Detect which cell encompasses the target text, then output its (x, y) center coordinate. 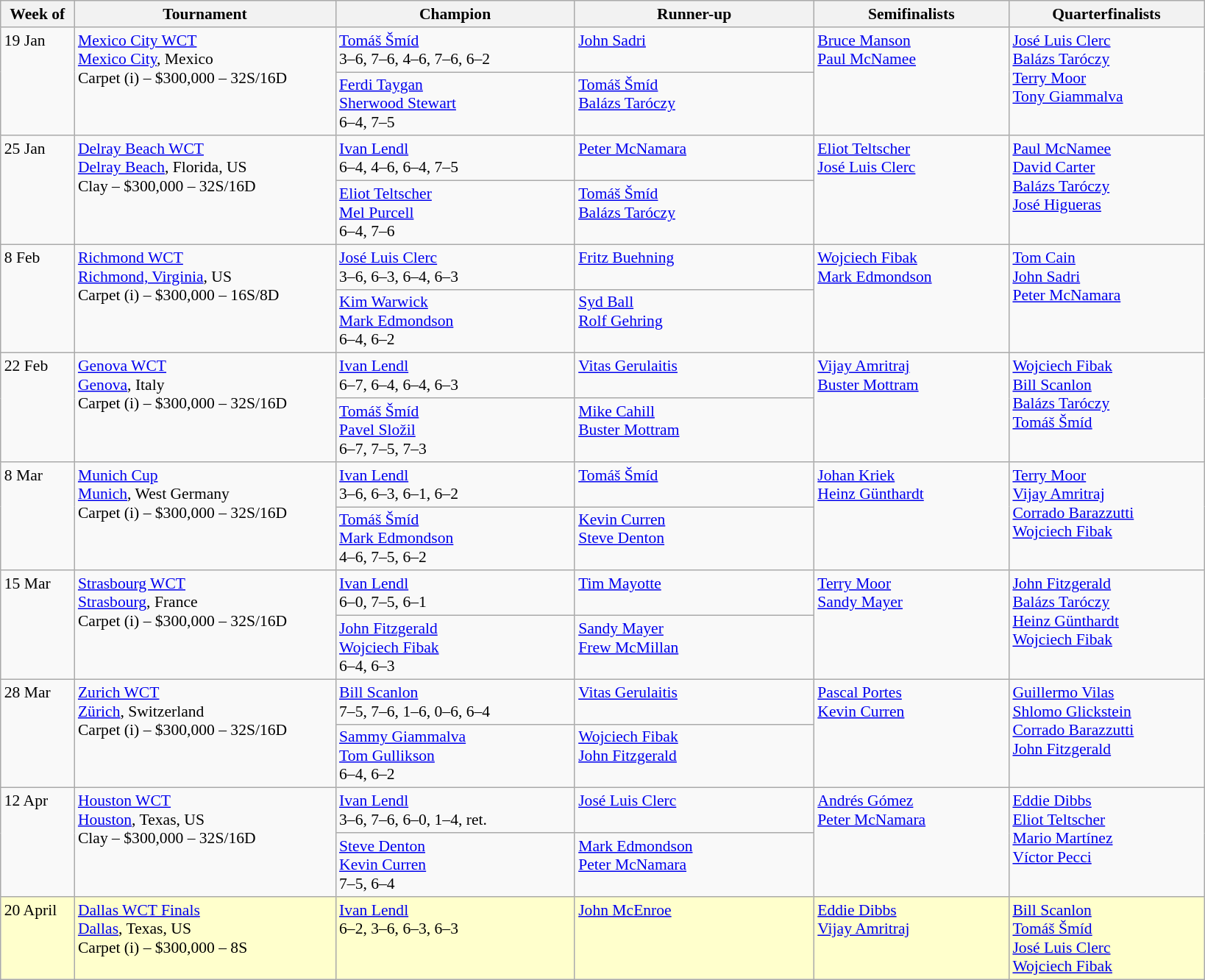
Mexico City WCT Mexico City, Mexico Carpet (i) – $300,000 – 32S/16D (205, 82)
Fritz Buehning (694, 266)
Vijay Amritraj Buster Mottram (911, 408)
Richmond WCT Richmond, Virginia, US Carpet (i) – $300,000 – 16S/8D (205, 299)
Ivan Lendl 6–0, 7–5, 6–1 (455, 593)
Eliot Teltscher José Luis Clerc (911, 191)
Tomáš Šmíd Pavel Složil 6–7, 7–5, 7–3 (455, 430)
Delray Beach WCT Delray Beach, Florida, US Clay – $300,000 – 32S/16D (205, 191)
John Sadri (694, 50)
José Luis Clerc (694, 811)
15 Mar (38, 625)
José Luis Clerc Balázs Taróczy Terry Moor Tony Giammalva (1106, 82)
Syd Ball Rolf Gehring (694, 321)
Kim Warwick Mark Edmondson 6–4, 6–2 (455, 321)
Guillermo Vilas Shlomo Glickstein Corrado Barazzutti John Fitzgerald (1106, 734)
Terry Moor Vijay Amritraj Corrado Barazzutti Wojciech Fibak (1106, 516)
25 Jan (38, 191)
Semifinalists (911, 14)
Quarterfinalists (1106, 14)
Wojciech Fibak John Fitzgerald (694, 756)
Dallas WCT Finals Dallas, Texas, US Carpet (i) – $300,000 – 8S (205, 938)
Bill Scanlon Tomáš Šmíd José Luis Clerc Wojciech Fibak (1106, 938)
Tomáš Šmíd (694, 484)
Eliot Teltscher Mel Purcell 6–4, 7–6 (455, 213)
Eddie Dibbs Vijay Amritraj (911, 938)
Zurich WCT Zürich, Switzerland Carpet (i) – $300,000 – 32S/16D (205, 734)
Genova WCT Genova, Italy Carpet (i) – $300,000 – 32S/16D (205, 408)
Ivan Lendl 6–2, 3–6, 6–3, 6–3 (455, 938)
Ivan Lendl 6–4, 4–6, 6–4, 7–5 (455, 159)
Champion (455, 14)
8 Mar (38, 516)
Wojciech Fibak Mark Edmondson (911, 299)
12 Apr (38, 842)
Houston WCTHouston, Texas, US Clay – $300,000 – 32S/16D (205, 842)
Ivan Lendl 6–7, 6–4, 6–4, 6–3 (455, 375)
Ferdi Taygan Sherwood Stewart 6–4, 7–5 (455, 104)
8 Feb (38, 299)
22 Feb (38, 408)
28 Mar (38, 734)
Tom Cain John Sadri Peter McNamara (1106, 299)
John Fitzgerald Balázs Taróczy Heinz Günthardt Wojciech Fibak (1106, 625)
19 Jan (38, 82)
John McEnroe (694, 938)
Steve Denton Kevin Curren 7–5, 6–4 (455, 865)
Terry Moor Sandy Mayer (911, 625)
Johan Kriek Heinz Günthardt (911, 516)
Runner-up (694, 14)
Tomáš Šmíd Mark Edmondson 4–6, 7–5, 6–2 (455, 539)
John Fitzgerald Wojciech Fibak 6–4, 6–3 (455, 647)
Tim Mayotte (694, 593)
Pascal Portes Kevin Curren (911, 734)
Bill Scanlon7–5, 7–6, 1–6, 0–6, 6–4 (455, 702)
José Luis Clerc 3–6, 6–3, 6–4, 6–3 (455, 266)
Tomáš Šmíd 3–6, 7–6, 4–6, 7–6, 6–2 (455, 50)
Eddie Dibbs Eliot Teltscher Mario Martínez Víctor Pecci (1106, 842)
Week of (38, 14)
Munich Cup Munich, West Germany Carpet (i) – $300,000 – 32S/16D (205, 516)
Paul McNamee David Carter Balázs Taróczy José Higueras (1106, 191)
20 April (38, 938)
Sammy Giammalva Tom Gullikson6–4, 6–2 (455, 756)
Ivan Lendl 3–6, 7–6, 6–0, 1–4, ret. (455, 811)
Tournament (205, 14)
Ivan Lendl 3–6, 6–3, 6–1, 6–2 (455, 484)
Andrés Gómez Peter McNamara (911, 842)
Kevin Curren Steve Denton (694, 539)
Peter McNamara (694, 159)
Strasbourg WCT Strasbourg, France Carpet (i) – $300,000 – 32S/16D (205, 625)
Wojciech Fibak Bill Scanlon Balázs Taróczy Tomáš Šmíd (1106, 408)
Mike Cahill Buster Mottram (694, 430)
Bruce Manson Paul McNamee (911, 82)
Mark Edmondson Peter McNamara (694, 865)
Sandy Mayer Frew McMillan (694, 647)
